Scan for the cell matching the given text and deliver its [X, Y] coordinate at center. 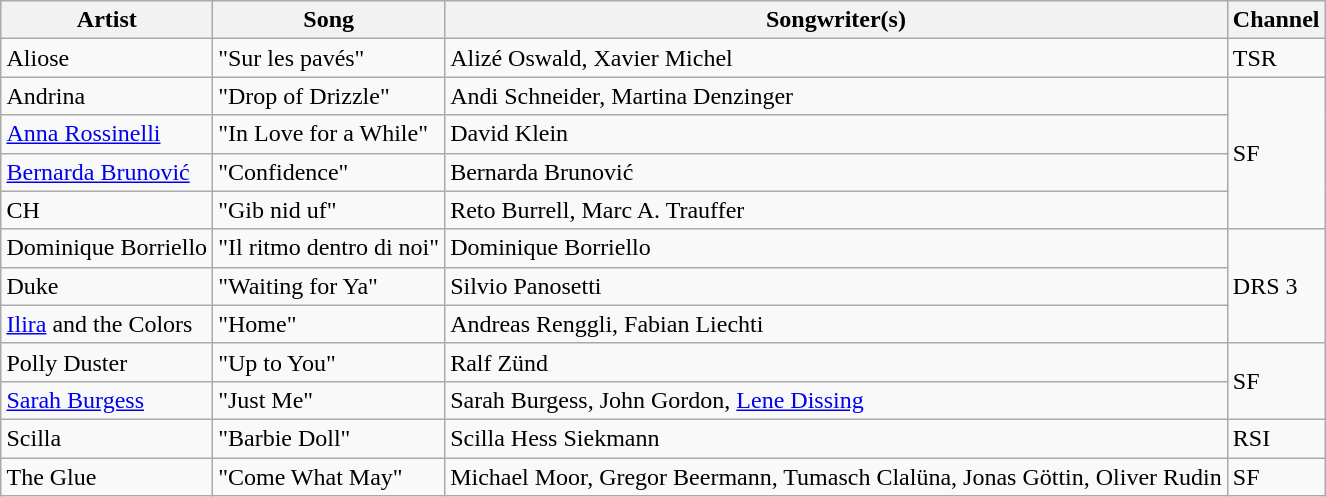
TSR [1276, 58]
"Home" [329, 324]
"Drop of Drizzle" [329, 96]
Sarah Burgess [107, 400]
The Glue [107, 477]
"Confidence" [329, 172]
Scilla Hess Siekmann [836, 438]
Silvio Panosetti [836, 286]
Channel [1276, 20]
"In Love for a While" [329, 134]
"Come What May" [329, 477]
Polly Duster [107, 362]
DRS 3 [1276, 286]
"Waiting for Ya" [329, 286]
RSI [1276, 438]
"Just Me" [329, 400]
Anna Rossinelli [107, 134]
Andrina [107, 96]
Andreas Renggli, Fabian Liechti [836, 324]
Sarah Burgess, John Gordon, Lene Dissing [836, 400]
Reto Burrell, Marc A. Trauffer [836, 210]
Scilla [107, 438]
Alizé Oswald, Xavier Michel [836, 58]
"Up to You" [329, 362]
Songwriter(s) [836, 20]
"Gib nid uf" [329, 210]
"Barbie Doll" [329, 438]
"Sur les pavés" [329, 58]
Ilira and the Colors [107, 324]
Aliose [107, 58]
Ralf Zünd [836, 362]
Duke [107, 286]
CH [107, 210]
David Klein [836, 134]
Artist [107, 20]
Song [329, 20]
Michael Moor, Gregor Beermann, Tumasch Clalüna, Jonas Göttin, Oliver Rudin [836, 477]
Andi Schneider, Martina Denzinger [836, 96]
"Il ritmo dentro di noi" [329, 248]
